Detect which cell encompasses the target text, then output its [x, y] center coordinate. 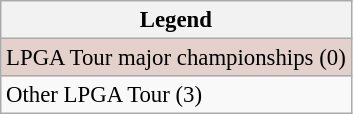
Other LPGA Tour (3) [176, 95]
Legend [176, 20]
LPGA Tour major championships (0) [176, 58]
